Output the (x, y) coordinate of the center of the cell containing the given text.  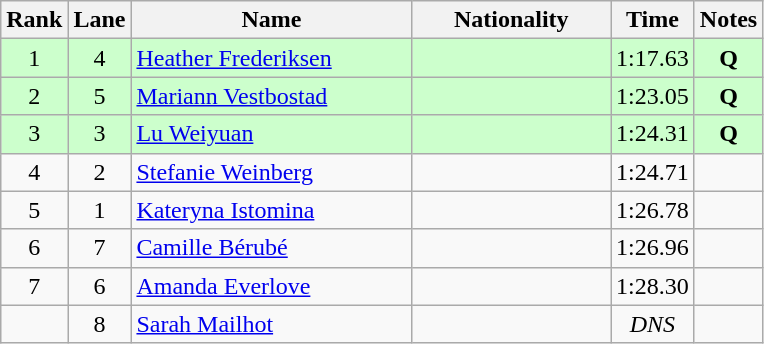
Stefanie Weinberg (272, 172)
Rank (34, 20)
Kateryna Istomina (272, 210)
DNS (653, 324)
Sarah Mailhot (272, 324)
Amanda Everlove (272, 286)
1:23.05 (653, 96)
1:24.31 (653, 134)
Time (653, 20)
Nationality (512, 20)
Lu Weiyuan (272, 134)
1:26.78 (653, 210)
1:26.96 (653, 248)
Lane (100, 20)
8 (100, 324)
Mariann Vestbostad (272, 96)
1:17.63 (653, 58)
Name (272, 20)
1:24.71 (653, 172)
1:28.30 (653, 286)
Notes (728, 20)
Heather Frederiksen (272, 58)
Camille Bérubé (272, 248)
